Find where the given text appears and provide that cell's center as (x, y) coordinate. 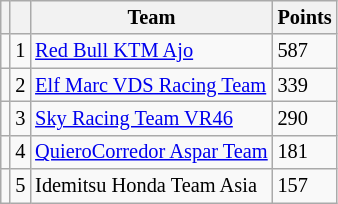
Red Bull KTM Ajo (151, 51)
Sky Racing Team VR46 (151, 118)
157 (305, 186)
Elf Marc VDS Racing Team (151, 85)
587 (305, 51)
339 (305, 85)
2 (20, 85)
QuieroCorredor Aspar Team (151, 152)
4 (20, 152)
3 (20, 118)
Team (151, 17)
290 (305, 118)
1 (20, 51)
Idemitsu Honda Team Asia (151, 186)
181 (305, 152)
Points (305, 17)
5 (20, 186)
